Provide the (X, Y) coordinate of the cell's center where the given text is located.  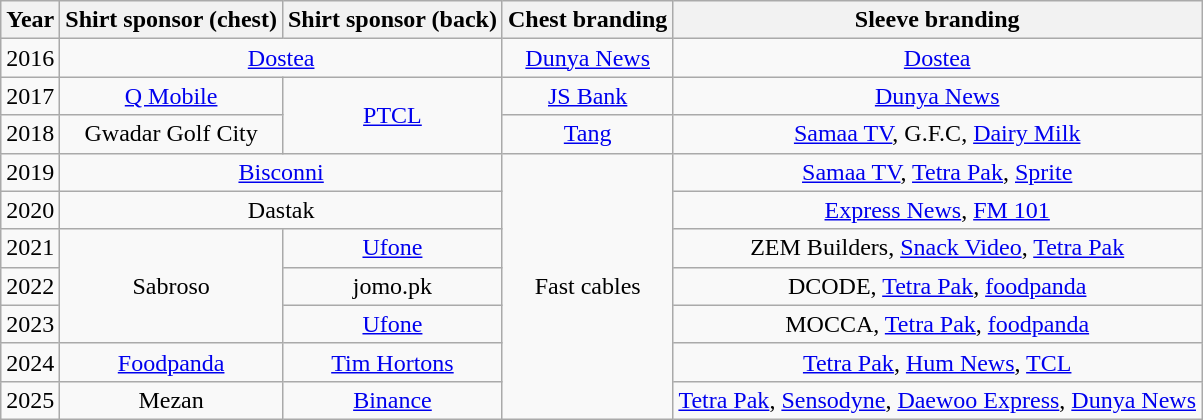
Samaa TV, Tetra Pak, Sprite (938, 172)
Sleeve branding (938, 20)
DCODE, Tetra Pak, foodpanda (938, 286)
2022 (30, 286)
MOCCA, Tetra Pak, foodpanda (938, 324)
Tetra Pak, Hum News, TCL (938, 362)
JS Bank (587, 96)
Samaa TV, G.F.C, Dairy Milk (938, 134)
2017 (30, 96)
Chest branding (587, 20)
Tang (587, 134)
Foodpanda (172, 362)
2021 (30, 248)
2023 (30, 324)
Gwadar Golf City (172, 134)
Tim Hortons (392, 362)
2016 (30, 58)
Shirt sponsor (back) (392, 20)
ZEM Builders, Snack Video, Tetra Pak (938, 248)
Shirt sponsor (chest) (172, 20)
Year (30, 20)
2020 (30, 210)
Q Mobile (172, 96)
Tetra Pak, Sensodyne, Daewoo Express, Dunya News (938, 400)
2018 (30, 134)
jomo.pk (392, 286)
Fast cables (587, 286)
Bisconni (282, 172)
Binance (392, 400)
Express News, FM 101 (938, 210)
Sabroso (172, 286)
2025 (30, 400)
Dastak (282, 210)
2024 (30, 362)
2019 (30, 172)
Mezan (172, 400)
PTCL (392, 115)
